From the cell containing the given text, extract its center point as [x, y] coordinate. 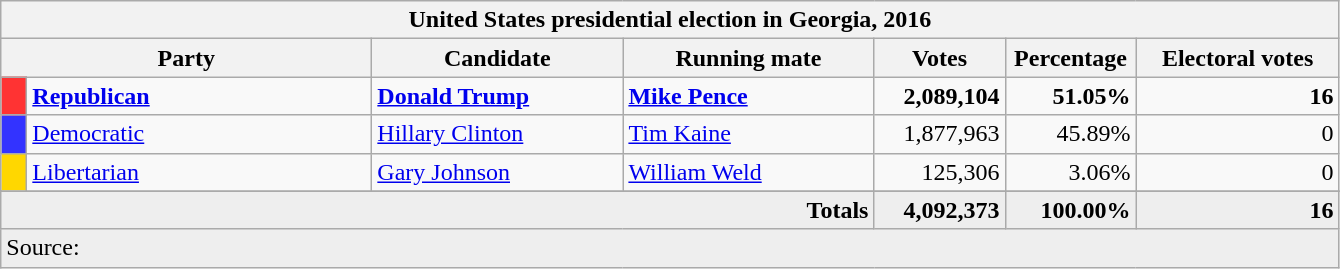
125,306 [940, 172]
45.89% [1070, 134]
100.00% [1070, 210]
Mike Pence [748, 96]
Party [186, 58]
United States presidential election in Georgia, 2016 [670, 20]
Hillary Clinton [498, 134]
Donald Trump [498, 96]
Gary Johnson [498, 172]
Democratic [200, 134]
Republican [200, 96]
William Weld [748, 172]
Libertarian [200, 172]
Source: [670, 248]
4,092,373 [940, 210]
1,877,963 [940, 134]
3.06% [1070, 172]
2,089,104 [940, 96]
51.05% [1070, 96]
Electoral votes [1238, 58]
Totals [438, 210]
Running mate [748, 58]
Tim Kaine [748, 134]
Candidate [498, 58]
Votes [940, 58]
Percentage [1070, 58]
